Detect which cell encompasses the target text, then output its [x, y] center coordinate. 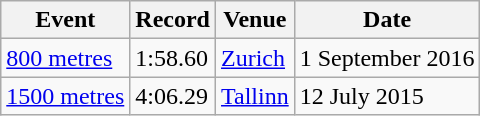
1500 metres [66, 96]
Record [173, 20]
Venue [256, 20]
Date [387, 20]
1:58.60 [173, 58]
Event [66, 20]
Zurich [256, 58]
800 metres [66, 58]
12 July 2015 [387, 96]
1 September 2016 [387, 58]
4:06.29 [173, 96]
Tallinn [256, 96]
